Search for the cell housing the specified text and yield its (x, y) center coordinate. 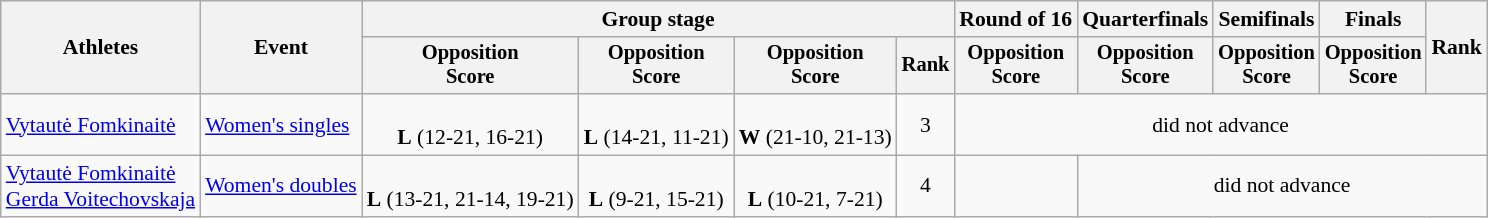
Round of 16 (1016, 19)
L (12-21, 16-21) (470, 124)
Vytautė Fomkinaitė (100, 124)
Women's singles (281, 124)
L (14-21, 11-21) (656, 124)
W (21-10, 21-13) (816, 124)
L (10-21, 7-21) (816, 186)
Event (281, 48)
4 (926, 186)
Group stage (658, 19)
Vytautė FomkinaitėGerda Voitechovskaja (100, 186)
Semifinals (1266, 19)
Women's doubles (281, 186)
Quarterfinals (1145, 19)
3 (926, 124)
L (9-21, 15-21) (656, 186)
Athletes (100, 48)
L (13-21, 21-14, 19-21) (470, 186)
Finals (1374, 19)
